Return the (X, Y) coordinate for the center point of the cell that contains the specified text.  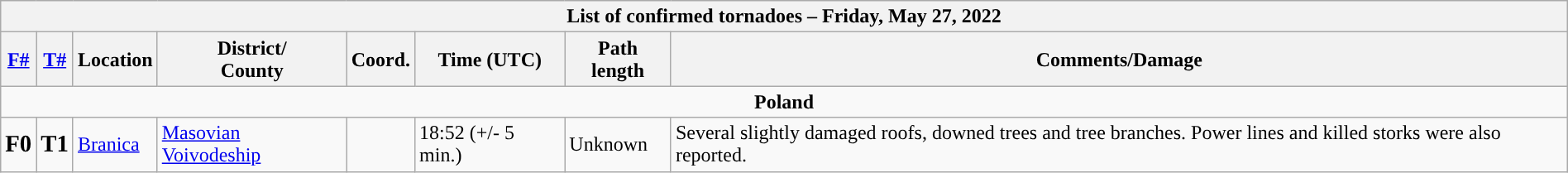
Path length (619, 60)
T1 (55, 144)
District/County (251, 60)
Comments/Damage (1119, 60)
Several slightly damaged roofs, downed trees and tree branches. Power lines and killed storks were also reported. (1119, 144)
Masovian Voivodeship (251, 144)
Branica (115, 144)
Coord. (380, 60)
18:52 (+/- 5 min.) (490, 144)
Location (115, 60)
Unknown (619, 144)
Poland (784, 102)
List of confirmed tornadoes – Friday, May 27, 2022 (784, 17)
F0 (18, 144)
Time (UTC) (490, 60)
T# (55, 60)
F# (18, 60)
